Search for the cell housing the specified text and yield its [X, Y] center coordinate. 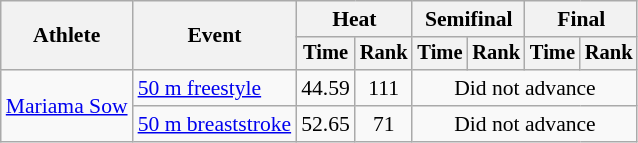
Athlete [67, 36]
50 m breaststroke [215, 124]
Mariama Sow [67, 106]
71 [384, 124]
Semifinal [468, 19]
Event [215, 36]
111 [384, 88]
Final [581, 19]
44.59 [326, 88]
52.65 [326, 124]
Heat [354, 19]
50 m freestyle [215, 88]
